Output the (X, Y) coordinate of the center of the cell containing the given text.  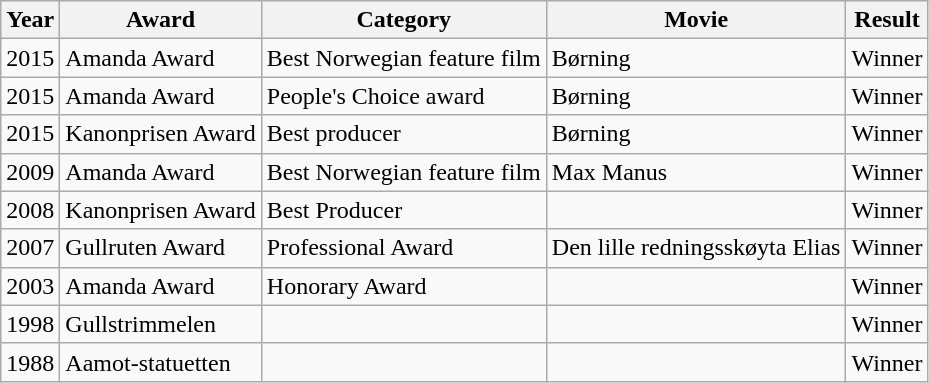
Year (30, 20)
1988 (30, 362)
Result (887, 20)
Award (160, 20)
Best producer (404, 134)
2003 (30, 286)
1998 (30, 324)
Category (404, 20)
Best Producer (404, 210)
2007 (30, 248)
People's Choice award (404, 96)
2008 (30, 210)
Gullruten Award (160, 248)
Honorary Award (404, 286)
Aamot-statuetten (160, 362)
Professional Award (404, 248)
Den lille redningsskøyta Elias (696, 248)
2009 (30, 172)
Gullstrimmelen (160, 324)
Movie (696, 20)
Max Manus (696, 172)
